Identify which cell holds the provided text, then report its (x, y) central coordinate. 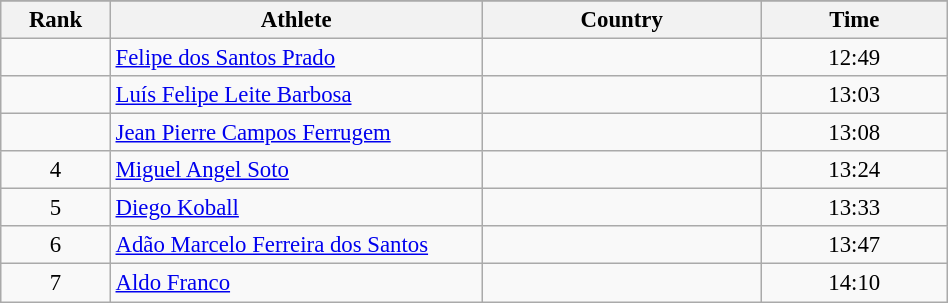
Athlete (296, 20)
13:33 (854, 208)
Miguel Angel Soto (296, 170)
Time (854, 20)
6 (56, 245)
Rank (56, 20)
13:24 (854, 170)
Luís Felipe Leite Barbosa (296, 95)
Felipe dos Santos Prado (296, 58)
13:08 (854, 133)
13:03 (854, 95)
14:10 (854, 283)
Jean Pierre Campos Ferrugem (296, 133)
7 (56, 283)
13:47 (854, 245)
Diego Koball (296, 208)
Aldo Franco (296, 283)
4 (56, 170)
12:49 (854, 58)
5 (56, 208)
Adão Marcelo Ferreira dos Santos (296, 245)
Country (622, 20)
